Find where the given text appears and provide that cell's center as [x, y] coordinate. 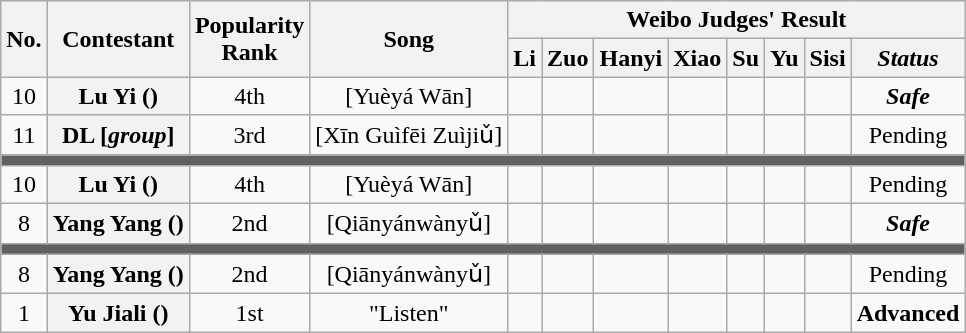
Song [409, 39]
Weibo Judges' Result [736, 20]
11 [24, 135]
Sisi [828, 58]
Yu [785, 58]
Advanced [908, 313]
Zuo [568, 58]
[Xīn Guìfēi Zuìjiǔ] [409, 135]
PopularityRank [249, 39]
Hanyi [631, 58]
Xiao [698, 58]
DL [group] [118, 135]
3rd [249, 135]
Su [746, 58]
Yu Jiali () [118, 313]
1 [24, 313]
"Listen" [409, 313]
Li [525, 58]
Contestant [118, 39]
1st [249, 313]
Status [908, 58]
No. [24, 39]
